From the cell containing the given text, extract its center point as [x, y] coordinate. 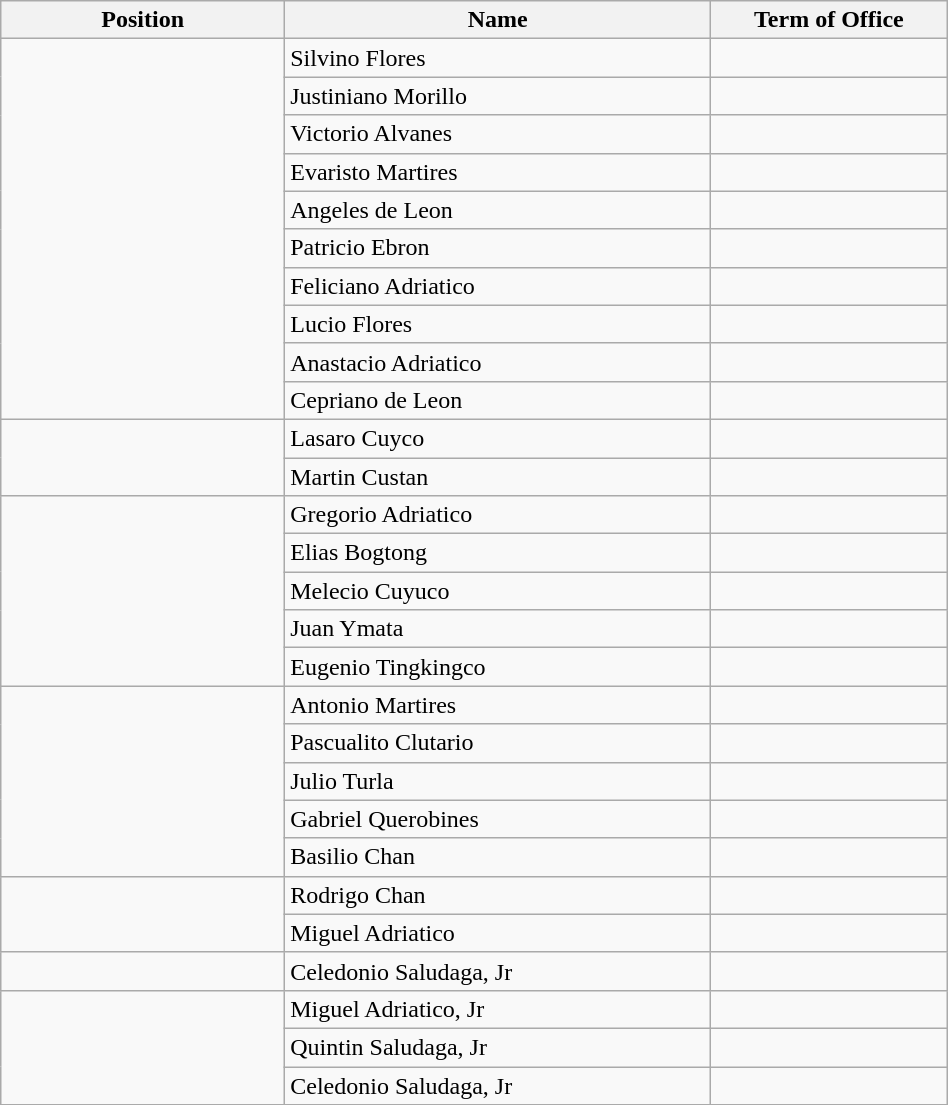
Gregorio Adriatico [498, 515]
Position [143, 20]
Basilio Chan [498, 857]
Cepriano de Leon [498, 400]
Silvino Flores [498, 58]
Name [498, 20]
Term of Office [830, 20]
Patricio Ebron [498, 248]
Julio Turla [498, 781]
Antonio Martires [498, 705]
Angeles de Leon [498, 210]
Martin Custan [498, 477]
Victorio Alvanes [498, 134]
Anastacio Adriatico [498, 362]
Miguel Adriatico, Jr [498, 1009]
Juan Ymata [498, 629]
Melecio Cuyuco [498, 591]
Lasaro Cuyco [498, 438]
Justiniano Morillo [498, 96]
Miguel Adriatico [498, 933]
Eugenio Tingkingco [498, 667]
Lucio Flores [498, 324]
Elias Bogtong [498, 553]
Gabriel Querobines [498, 819]
Quintin Saludaga, Jr [498, 1047]
Rodrigo Chan [498, 895]
Feliciano Adriatico [498, 286]
Pascualito Clutario [498, 743]
Evaristo Martires [498, 172]
